Determine the (X, Y) coordinate at the center of the cell enclosing the given text.  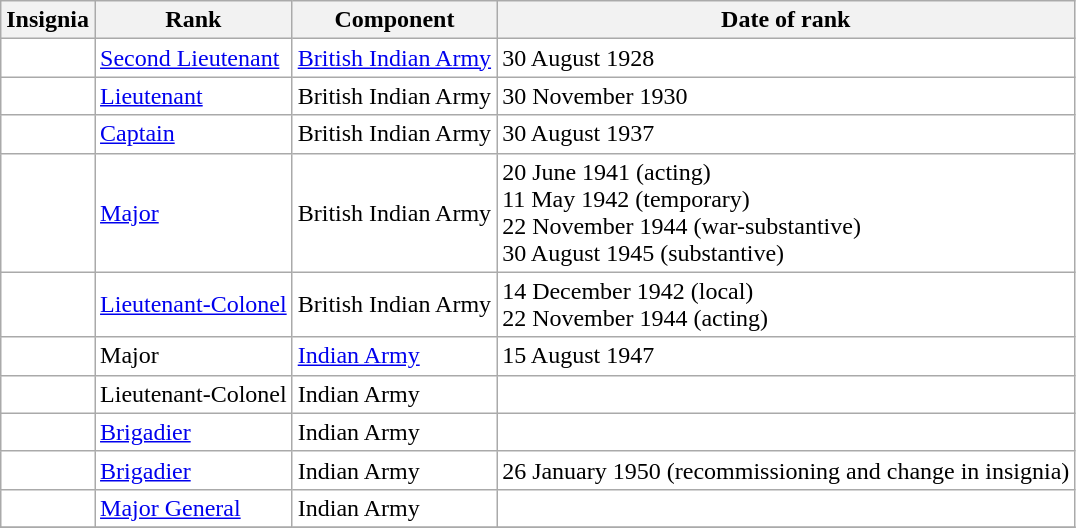
Major General (194, 508)
14 December 1942 (local)22 November 1944 (acting) (786, 304)
Date of rank (786, 20)
15 August 1947 (786, 356)
Captain (194, 134)
Component (394, 20)
30 August 1928 (786, 58)
30 November 1930 (786, 96)
20 June 1941 (acting)11 May 1942 (temporary)22 November 1944 (war-substantive)30 August 1945 (substantive) (786, 212)
Rank (194, 20)
Lieutenant (194, 96)
26 January 1950 (recommissioning and change in insignia) (786, 470)
Second Lieutenant (194, 58)
30 August 1937 (786, 134)
Insignia (48, 20)
